Locate the cell with the specified text and output its (X, Y) center coordinate. 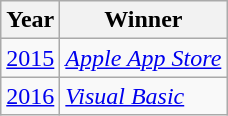
Year (30, 20)
Apple App Store (144, 58)
2016 (30, 96)
2015 (30, 58)
Winner (144, 20)
Visual Basic (144, 96)
